Identify which cell holds the provided text, then report its (x, y) central coordinate. 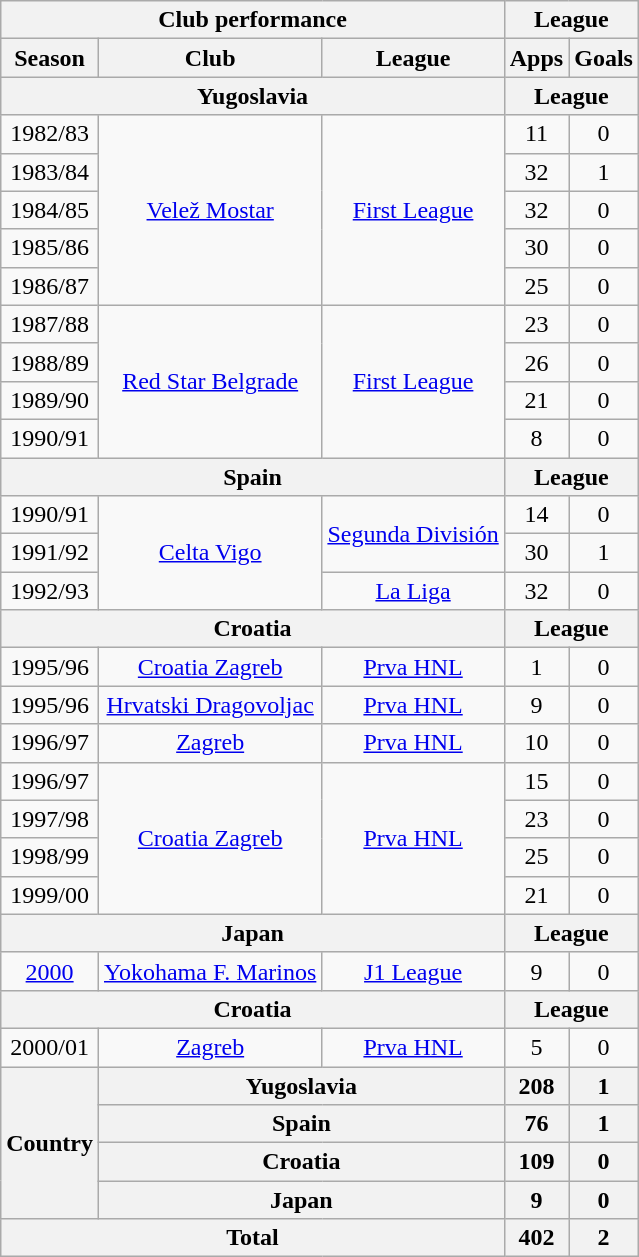
Country (50, 1142)
15 (536, 781)
5 (536, 1047)
2000 (50, 971)
1984/85 (50, 210)
1982/83 (50, 134)
J1 League (413, 971)
Total (253, 1238)
109 (536, 1162)
8 (536, 438)
1986/87 (50, 286)
14 (536, 515)
Velež Mostar (210, 210)
Yokohama F. Marinos (210, 971)
1992/93 (50, 591)
Season (50, 58)
1989/90 (50, 400)
Hrvatski Dragovoljac (210, 705)
1987/88 (50, 324)
1988/89 (50, 362)
Goals (604, 58)
La Liga (413, 591)
Celta Vigo (210, 553)
1998/99 (50, 857)
76 (536, 1124)
1999/00 (50, 895)
1997/98 (50, 819)
402 (536, 1238)
Red Star Belgrade (210, 381)
10 (536, 743)
26 (536, 362)
1991/92 (50, 553)
Club performance (253, 20)
Segunda División (413, 534)
2 (604, 1238)
11 (536, 134)
Apps (536, 58)
Club (210, 58)
1983/84 (50, 172)
208 (536, 1085)
2000/01 (50, 1047)
1985/86 (50, 248)
